Determine the (x, y) coordinate at the center of the cell enclosing the given text.  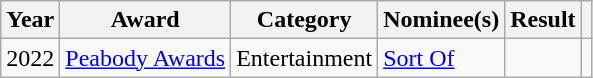
Entertainment (304, 58)
Category (304, 20)
Year (30, 20)
Award (146, 20)
Peabody Awards (146, 58)
Nominee(s) (442, 20)
Result (543, 20)
2022 (30, 58)
Sort Of (442, 58)
